Pinpoint the cell where the given text exists, returning its (x, y) midpoint coordinate. 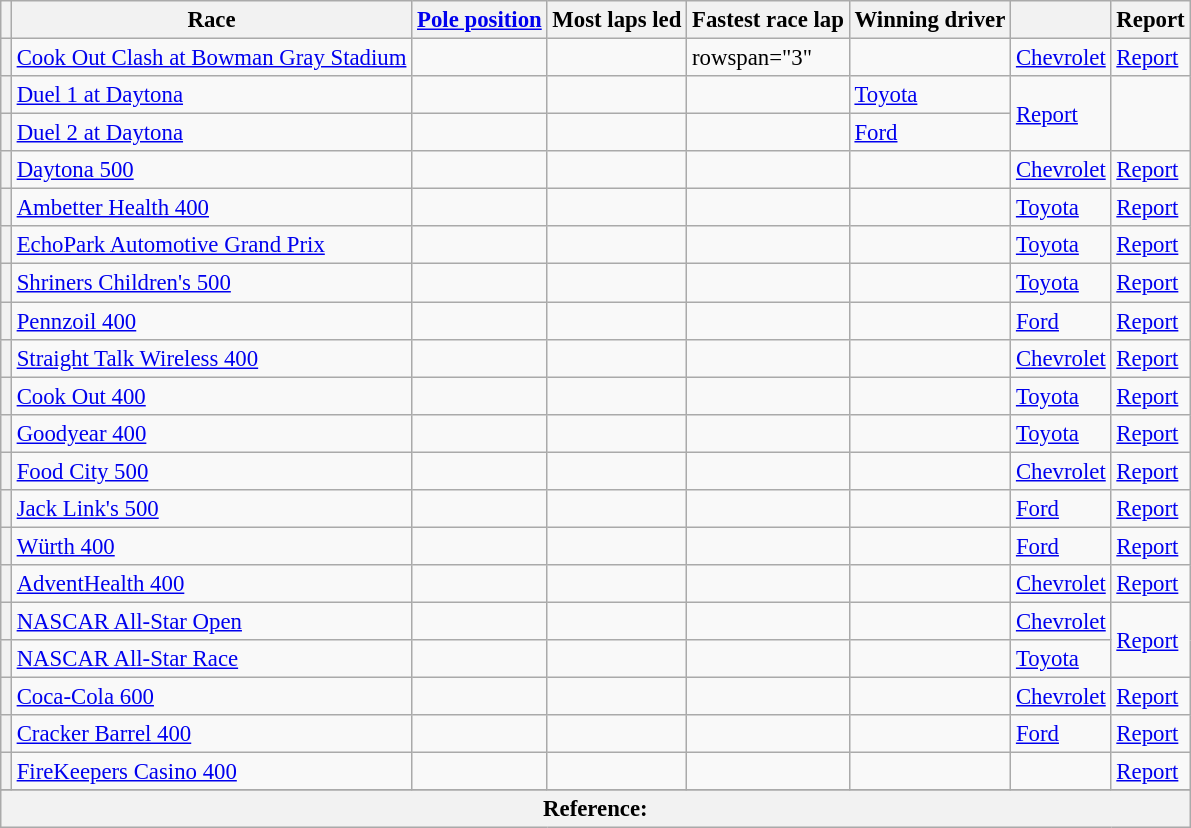
Most laps led (617, 20)
Pennzoil 400 (211, 321)
Goodyear 400 (211, 433)
AdventHealth 400 (211, 584)
Straight Talk Wireless 400 (211, 358)
Würth 400 (211, 546)
NASCAR All-Star Open (211, 621)
Food City 500 (211, 471)
Race (211, 20)
FireKeepers Casino 400 (211, 772)
Fastest race lap (768, 20)
Reference: (596, 809)
EchoPark Automotive Grand Prix (211, 245)
Daytona 500 (211, 170)
Duel 2 at Daytona (211, 133)
Cook Out Clash at Bowman Gray Stadium (211, 58)
Winning driver (930, 20)
Pole position (480, 20)
Jack Link's 500 (211, 509)
Coca-Cola 600 (211, 697)
Cracker Barrel 400 (211, 734)
rowspan="3" (768, 58)
Ambetter Health 400 (211, 208)
Cook Out 400 (211, 396)
NASCAR All-Star Race (211, 659)
Shriners Children's 500 (211, 283)
Duel 1 at Daytona (211, 95)
